Return the [x, y] coordinate for the center point of the cell that contains the specified text.  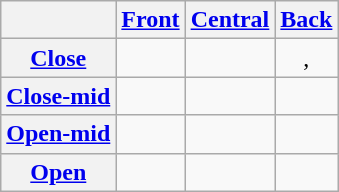
Close [58, 58]
Back [306, 20]
Close-mid [58, 96]
Open-mid [58, 134]
, [306, 58]
Front [150, 20]
Central [230, 20]
Open [58, 172]
